Return [X, Y] of the center of cell containing provided text 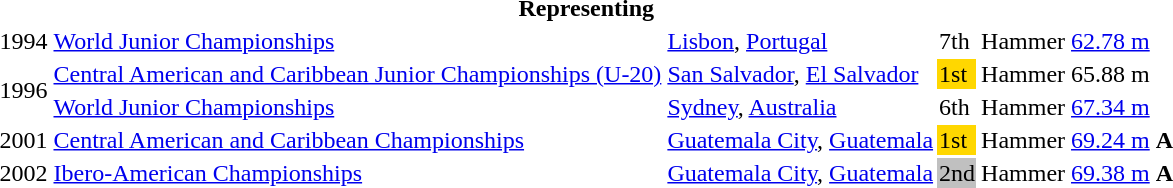
7th [958, 41]
6th [958, 107]
San Salvador, El Salvador [800, 74]
Lisbon, Portugal [800, 41]
Ibero-American Championships [358, 173]
Sydney, Australia [800, 107]
2nd [958, 173]
Central American and Caribbean Junior Championships (U-20) [358, 74]
Central American and Caribbean Championships [358, 140]
